Detect which cell encompasses the target text, then output its (x, y) center coordinate. 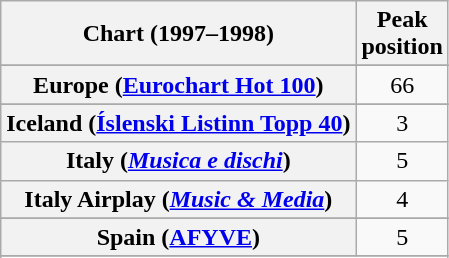
Chart (1997–1998) (178, 34)
66 (402, 85)
Italy Airplay (Music & Media) (178, 199)
Italy (Musica e dischi) (178, 161)
Peakposition (402, 34)
3 (402, 123)
4 (402, 199)
Europe (Eurochart Hot 100) (178, 85)
Spain (AFYVE) (178, 237)
Iceland (Íslenski Listinn Topp 40) (178, 123)
